Return the [X, Y] coordinate for the center point of the cell that contains the specified text.  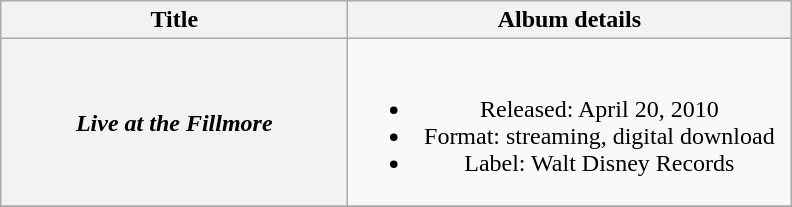
Released: April 20, 2010Format: streaming, digital downloadLabel: Walt Disney Records [570, 122]
Album details [570, 20]
Title [174, 20]
Live at the Fillmore [174, 122]
